Output the (X, Y) coordinate of the center of the cell containing the given text.  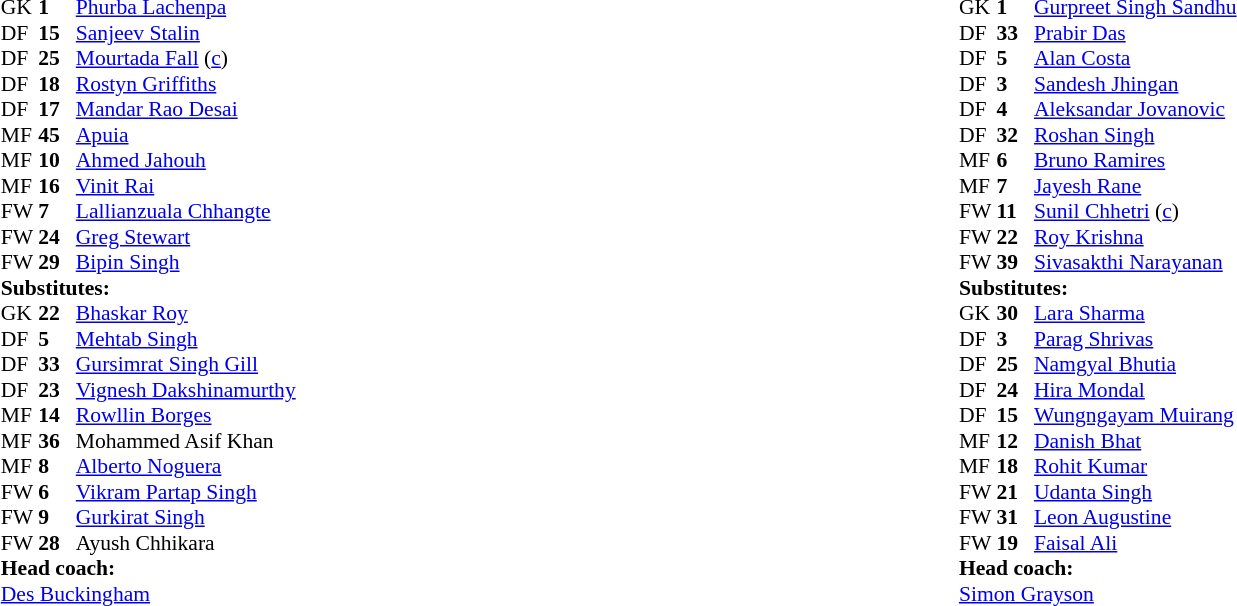
Alan Costa (1136, 59)
Danish Bhat (1136, 441)
Rohit Kumar (1136, 467)
32 (1015, 135)
36 (57, 441)
Sivasakthi Narayanan (1136, 263)
19 (1015, 543)
8 (57, 467)
9 (57, 517)
Vikram Partap Singh (186, 492)
Lallianzuala Chhangte (186, 211)
Ahmed Jahouh (186, 161)
Roshan Singh (1136, 135)
Hira Mondal (1136, 390)
11 (1015, 211)
39 (1015, 263)
Lara Sharma (1136, 313)
Rostyn Griffiths (186, 84)
16 (57, 186)
Gursimrat Singh Gill (186, 365)
Aleksandar Jovanovic (1136, 109)
Vignesh Dakshinamurthy (186, 390)
Namgyal Bhutia (1136, 365)
Jayesh Rane (1136, 186)
Bruno Ramires (1136, 161)
17 (57, 109)
Rowllin Borges (186, 415)
28 (57, 543)
Mandar Rao Desai (186, 109)
Udanta Singh (1136, 492)
Mourtada Fall (c) (186, 59)
Bhaskar Roy (186, 313)
12 (1015, 441)
21 (1015, 492)
Greg Stewart (186, 237)
45 (57, 135)
30 (1015, 313)
Wungngayam Muirang (1136, 415)
23 (57, 390)
Bipin Singh (186, 263)
31 (1015, 517)
4 (1015, 109)
Roy Krishna (1136, 237)
29 (57, 263)
Gurkirat Singh (186, 517)
Sandesh Jhingan (1136, 84)
Sunil Chhetri (c) (1136, 211)
Ayush Chhikara (186, 543)
Mehtab Singh (186, 339)
Alberto Noguera (186, 467)
Parag Shrivas (1136, 339)
Vinit Rai (186, 186)
14 (57, 415)
Sanjeev Stalin (186, 33)
Apuia (186, 135)
Prabir Das (1136, 33)
Faisal Ali (1136, 543)
Leon Augustine (1136, 517)
10 (57, 161)
Mohammed Asif Khan (186, 441)
